Provide the (x, y) coordinate of the cell's center where the given text is located.  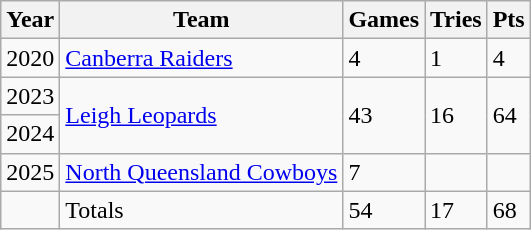
Year (30, 20)
2020 (30, 58)
1 (456, 58)
17 (456, 210)
54 (384, 210)
2024 (30, 134)
North Queensland Cowboys (202, 172)
16 (456, 115)
Canberra Raiders (202, 58)
7 (384, 172)
Team (202, 20)
43 (384, 115)
Leigh Leopards (202, 115)
Tries (456, 20)
Pts (508, 20)
68 (508, 210)
2025 (30, 172)
2023 (30, 96)
Totals (202, 210)
64 (508, 115)
Games (384, 20)
